Return the [X, Y] coordinate for the center point of the cell that contains the specified text.  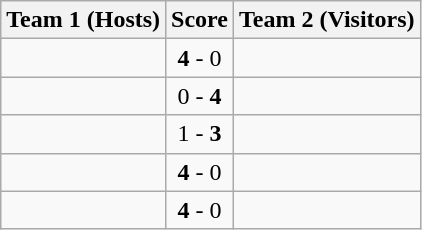
Team 2 (Visitors) [328, 20]
1 - 3 [200, 134]
0 - 4 [200, 96]
Team 1 (Hosts) [84, 20]
Score [200, 20]
